Determine the [x, y] coordinate at the center of the cell enclosing the given text.  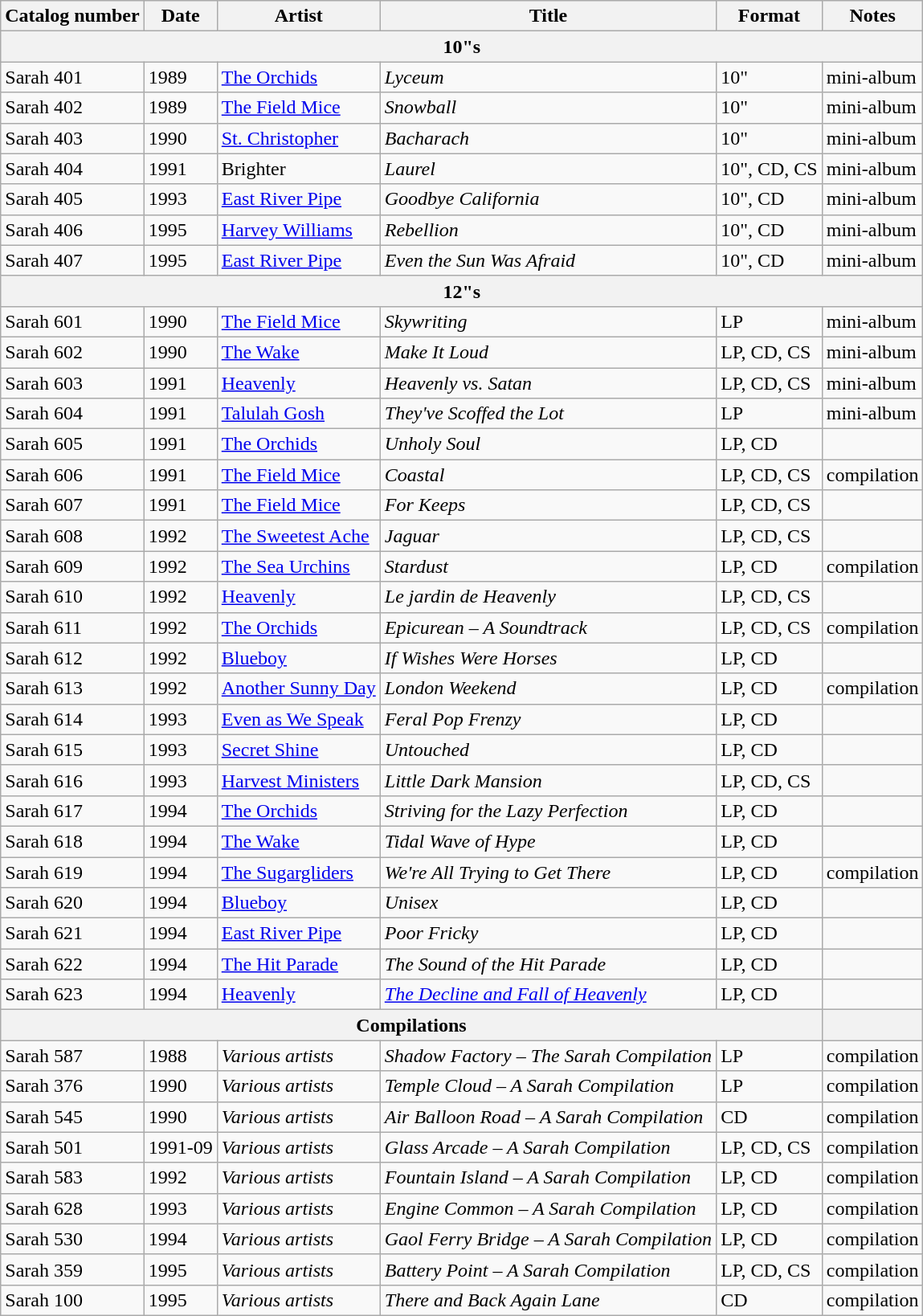
Sarah 545 [72, 1117]
Snowball [548, 108]
Sarah 621 [72, 934]
The Sea Urchins [299, 566]
The Sound of the Hit Parade [548, 964]
Sarah 605 [72, 444]
Sarah 401 [72, 77]
Heavenly vs. Satan [548, 383]
Date [180, 16]
Le jardin de Heavenly [548, 597]
Sarah 403 [72, 138]
If Wishes Were Horses [548, 658]
Unholy Soul [548, 444]
The Sweetest Ache [299, 536]
1988 [180, 1056]
Artist [299, 16]
Sarah 530 [72, 1239]
Sarah 617 [72, 811]
Format [770, 16]
1991-09 [180, 1147]
Gaol Ferry Bridge – A Sarah Compilation [548, 1239]
Sarah 603 [72, 383]
Brighter [299, 169]
Sarah 628 [72, 1208]
Lyceum [548, 77]
Battery Point – A Sarah Compilation [548, 1269]
Sarah 402 [72, 108]
Sarah 404 [72, 169]
Jaguar [548, 536]
Sarah 602 [72, 352]
Skywriting [548, 321]
Tidal Wave of Hype [548, 841]
Sarah 623 [72, 995]
Unisex [548, 903]
Fountain Island – A Sarah Compilation [548, 1178]
10", CD, CS [770, 169]
Catalog number [72, 16]
Laurel [548, 169]
Sarah 619 [72, 872]
London Weekend [548, 689]
10"s [462, 47]
Striving for the Lazy Perfection [548, 811]
Sarah 608 [72, 536]
The Hit Parade [299, 964]
Sarah 376 [72, 1086]
12"s [462, 291]
The Decline and Fall of Heavenly [548, 995]
Bacharach [548, 138]
Even the Sun Was Afraid [548, 260]
Stardust [548, 566]
Sarah 407 [72, 260]
Glass Arcade – A Sarah Compilation [548, 1147]
Harvey Williams [299, 230]
Another Sunny Day [299, 689]
Even as We Speak [299, 719]
Sarah 406 [72, 230]
Epicurean – A Soundtrack [548, 627]
Notes [872, 16]
Sarah 587 [72, 1056]
Rebellion [548, 230]
Poor Fricky [548, 934]
Sarah 609 [72, 566]
We're All Trying to Get There [548, 872]
Sarah 622 [72, 964]
There and Back Again Lane [548, 1300]
Sarah 616 [72, 780]
Sarah 615 [72, 750]
Feral Pop Frenzy [548, 719]
Harvest Ministers [299, 780]
Sarah 604 [72, 414]
Compilations [411, 1025]
Untouched [548, 750]
Coastal [548, 475]
Sarah 612 [72, 658]
Goodbye California [548, 199]
Make It Loud [548, 352]
Sarah 607 [72, 505]
Sarah 501 [72, 1147]
Sarah 359 [72, 1269]
Sarah 611 [72, 627]
Shadow Factory – The Sarah Compilation [548, 1056]
Title [548, 16]
Sarah 613 [72, 689]
Sarah 601 [72, 321]
Sarah 583 [72, 1178]
Sarah 620 [72, 903]
Temple Cloud – A Sarah Compilation [548, 1086]
Engine Common – A Sarah Compilation [548, 1208]
The Sugargliders [299, 872]
Sarah 610 [72, 597]
Secret Shine [299, 750]
Sarah 606 [72, 475]
Sarah 618 [72, 841]
Sarah 614 [72, 719]
Little Dark Mansion [548, 780]
Talulah Gosh [299, 414]
Air Balloon Road – A Sarah Compilation [548, 1117]
They've Scoffed the Lot [548, 414]
St. Christopher [299, 138]
For Keeps [548, 505]
Sarah 100 [72, 1300]
Sarah 405 [72, 199]
